Pinpoint the cell where the given text exists, returning its [x, y] midpoint coordinate. 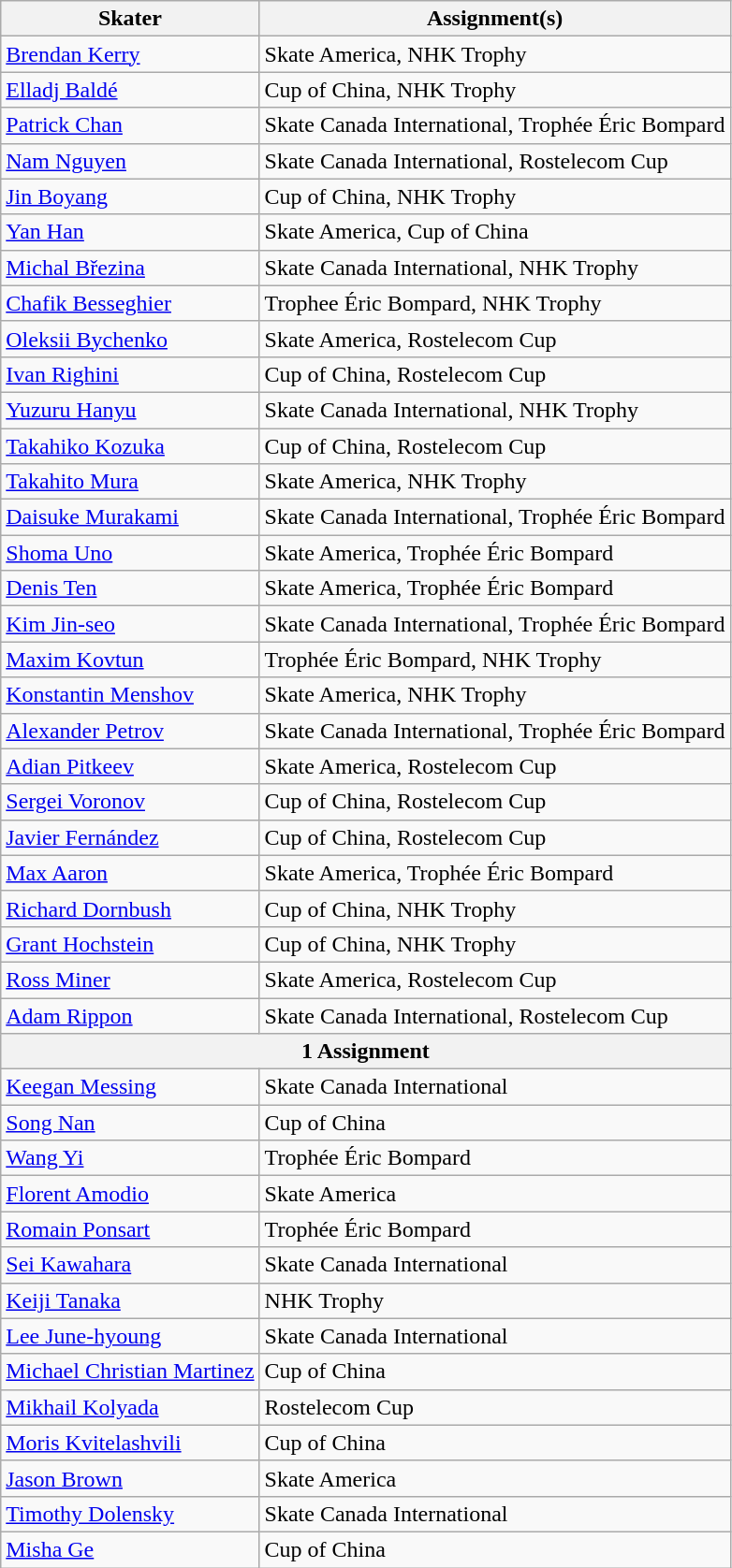
Denis Ten [130, 588]
Keegan Messing [130, 1087]
Yuzuru Hanyu [130, 410]
Trophée Éric Bompard, NHK Trophy [494, 660]
Adam Rippon [130, 1015]
Ross Miner [130, 980]
Sergei Voronov [130, 802]
Shoma Uno [130, 553]
Max Aaron [130, 873]
Konstantin Menshov [130, 695]
Mikhail Kolyada [130, 1407]
Skater [130, 19]
Oleksii Bychenko [130, 339]
Misha Ge [130, 1549]
Rostelecom Cup [494, 1407]
Wang Yi [130, 1158]
Moris Kvitelashvili [130, 1443]
Richard Dornbush [130, 908]
Song Nan [130, 1123]
Adian Pitkeev [130, 766]
Lee June-hyoung [130, 1336]
Timothy Dolensky [130, 1514]
Ivan Righini [130, 374]
Maxim Kovtun [130, 660]
Assignment(s) [494, 19]
Elladj Baldé [130, 90]
Alexander Petrov [130, 731]
Keiji Tanaka [130, 1300]
Michael Christian Martinez [130, 1372]
Jin Boyang [130, 196]
Brendan Kerry [130, 54]
Sei Kawahara [130, 1265]
Daisuke Murakami [130, 517]
Takahito Mura [130, 482]
Florent Amodio [130, 1194]
Michal Březina [130, 268]
Yan Han [130, 232]
Romain Ponsart [130, 1229]
Chafik Besseghier [130, 303]
Grant Hochstein [130, 944]
Trophee Éric Bompard, NHK Trophy [494, 303]
Nam Nguyen [130, 161]
Kim Jin-seo [130, 624]
Patrick Chan [130, 125]
Skate America, Cup of China [494, 232]
Javier Fernández [130, 837]
1 Assignment [365, 1052]
NHK Trophy [494, 1300]
Jason Brown [130, 1478]
Takahiko Kozuka [130, 446]
